Locate the cell with the specified text and output its [x, y] center coordinate. 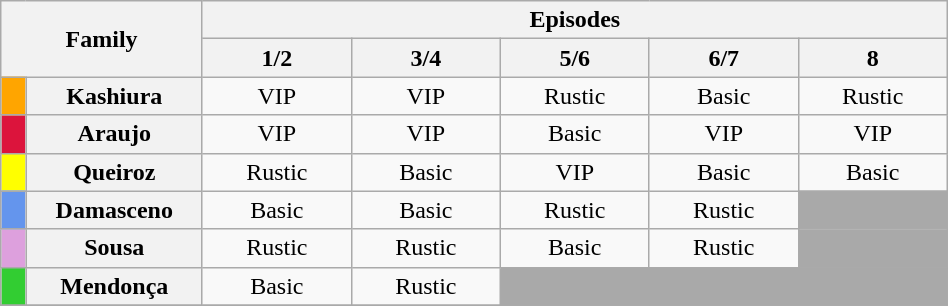
Kashiura [114, 96]
Damasceno [114, 210]
Araujo [114, 134]
5/6 [574, 58]
6/7 [724, 58]
Sousa [114, 248]
Family [102, 39]
3/4 [426, 58]
Queiroz [114, 172]
Mendonça [114, 286]
Episodes [574, 20]
8 [872, 58]
1/2 [276, 58]
